Determine the (x, y) coordinate at the center of the cell enclosing the given text.  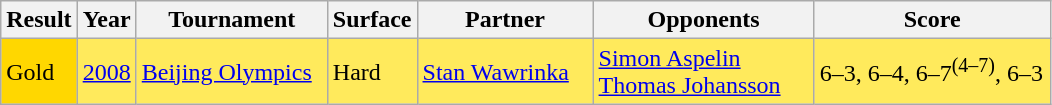
Partner (505, 20)
6–3, 6–4, 6–7(4–7), 6–3 (932, 72)
Simon Aspelin Thomas Johansson (704, 72)
Result (39, 20)
Score (932, 20)
Tournament (232, 20)
Surface (372, 20)
Gold (39, 72)
Year (106, 20)
Hard (372, 72)
2008 (106, 72)
Opponents (704, 20)
Stan Wawrinka (505, 72)
Beijing Olympics (232, 72)
